Capture the cell that displays the provided text and extract its (x, y) central coordinate. 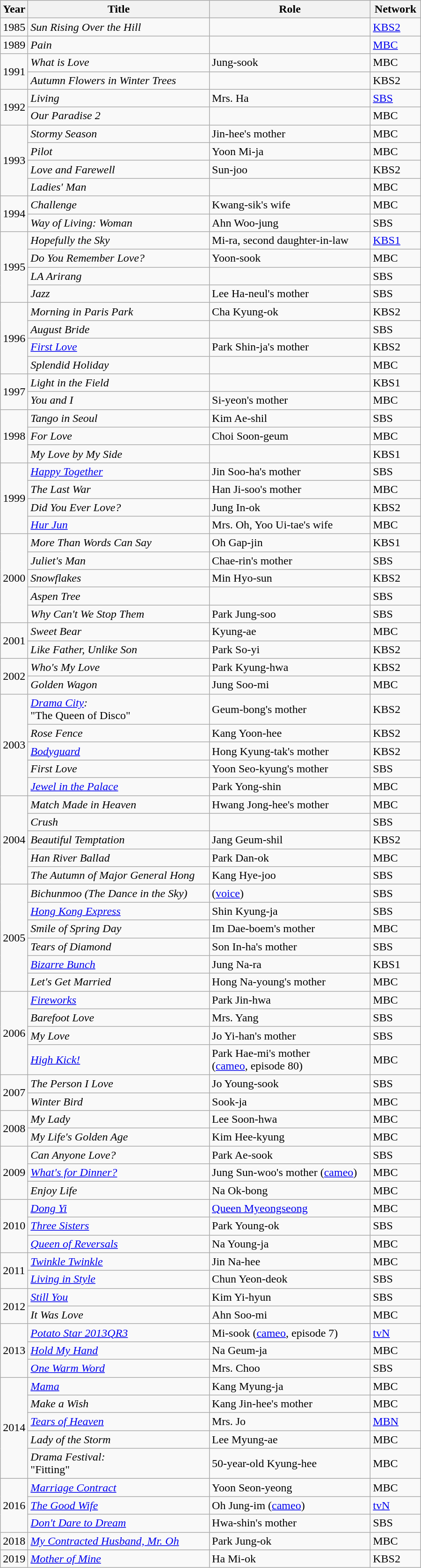
Park Kyung-hwa (290, 667)
Enjoy Life (119, 1190)
2007 (14, 1092)
Three Sisters (119, 1226)
Na Young-ja (290, 1244)
Bodyguard (119, 751)
Na Geum-ja (290, 1350)
Jewel in the Palace (119, 786)
Kim Ae-shil (290, 418)
Lee Ha-neul's mother (290, 294)
What's for Dinner? (119, 1173)
Hur Jun (119, 525)
Cha Kyung-ok (290, 312)
2019 (14, 1559)
Like Father, Unlike Son (119, 649)
Kang Yoon-hee (290, 733)
Beautiful Temptation (119, 840)
Aspen Tree (119, 596)
Living (119, 98)
2013 (14, 1350)
Pilot (119, 151)
Jang Geum-shil (290, 840)
My Lady (119, 1119)
Hold My Hand (119, 1350)
Way of Living: Woman (119, 223)
2000 (14, 578)
1992 (14, 107)
Why Can't We Stop Them (119, 614)
Lady of the Storm (119, 1440)
2004 (14, 840)
Role (290, 9)
The Person I Love (119, 1083)
Sun-joo (290, 169)
Can Anyone Love? (119, 1155)
2016 (14, 1505)
Marriage Contract (119, 1488)
One Warm Word (119, 1368)
Son In-ha's mother (290, 947)
Did You Ever Love? (119, 507)
1989 (14, 45)
Mrs. Choo (290, 1368)
Kim Yi-hyun (290, 1297)
Dong Yi (119, 1208)
Chun Yeon-deok (290, 1279)
Don't Dare to Dream (119, 1523)
Han Ji-soo's mother (290, 489)
Yoon Seo-kyung's mother (290, 769)
Year (14, 9)
August Bride (119, 329)
Park Jin-hwa (290, 1000)
Shin Kyung-ja (290, 911)
Si-yeon's mother (290, 400)
Drama City:"The Queen of Disco" (119, 709)
Jung Soo-mi (290, 685)
Kyung-ae (290, 632)
(voice) (290, 893)
Sweet Bear (119, 632)
Twinkle Twinkle (119, 1262)
Rose Fence (119, 733)
1996 (14, 338)
Hopefully the Sky (119, 241)
The Good Wife (119, 1505)
Park Yong-shin (290, 786)
1991 (14, 71)
Park Shin-ja's mother (290, 347)
Tears of Heaven (119, 1422)
2011 (14, 1270)
Ha Mi-ok (290, 1559)
1997 (14, 392)
Mi-ra, second daughter-in-law (290, 241)
Bizarre Bunch (119, 964)
Sun Rising Over the Hill (119, 27)
It Was Love (119, 1315)
2005 (14, 938)
Challenge (119, 205)
Jazz (119, 294)
Oh Gap-jin (290, 543)
1995 (14, 267)
Mrs. Oh, Yoo Ui-tae's wife (290, 525)
1999 (14, 498)
2001 (14, 641)
The Last War (119, 489)
1993 (14, 160)
My Contracted Husband, Mr. Oh (119, 1541)
Park Ae-sook (290, 1155)
Geum-bong's mother (290, 709)
Barefoot Love (119, 1018)
2006 (14, 1033)
Hong Kong Express (119, 911)
Yoon Mi-ja (290, 151)
2009 (14, 1173)
50-year-old Kyung-hee (290, 1463)
Network (396, 9)
Jin Na-hee (290, 1262)
Snowflakes (119, 578)
Who's My Love (119, 667)
Jo Yi-han's mother (290, 1035)
Winter Bird (119, 1101)
Sook-ja (290, 1101)
Lee Soon-hwa (290, 1119)
You and I (119, 400)
Potato Star 2013QR3 (119, 1333)
Hwang Jong-hee's mother (290, 804)
Choi Soon-geum (290, 436)
Jo Young-sook (290, 1083)
Stormy Season (119, 134)
Jin Soo-ha's mother (290, 471)
Park Dan-ok (290, 858)
Hong Kyung-tak's mother (290, 751)
Kwang-sik's wife (290, 205)
Mrs. Yang (290, 1018)
1985 (14, 27)
Jung-sook (290, 63)
Park Jung-ok (290, 1541)
Pain (119, 45)
Jung In-ok (290, 507)
Im Dae-boem's mother (290, 929)
Jin-hee's mother (290, 134)
Light in the Field (119, 383)
2003 (14, 745)
1998 (14, 436)
Kang Hye-joo (290, 876)
Living in Style (119, 1279)
Bichunmoo (The Dance in the Sky) (119, 893)
Park Jung-soo (290, 614)
Morning in Paris Park (119, 312)
Kang Jin-hee's mother (290, 1404)
Make a Wish (119, 1404)
Queen Myeongseong (290, 1208)
Hong Na-young's mother (290, 982)
Kang Myung-ja (290, 1386)
Happy Together (119, 471)
Yoon-sook (290, 258)
LA Arirang (119, 276)
Oh Jung-im (cameo) (290, 1505)
High Kick! (119, 1060)
1994 (14, 214)
MBN (396, 1422)
2010 (14, 1226)
Golden Wagon (119, 685)
Jung Sun-woo's mother (cameo) (290, 1173)
Our Paradise 2 (119, 116)
Min Hyo-sun (290, 578)
Mrs. Ha (290, 98)
Smile of Spring Day (119, 929)
Queen of Reversals (119, 1244)
Juliet's Man (119, 561)
Autumn Flowers in Winter Trees (119, 80)
Jung Na-ra (290, 964)
Park Hae-mi's mother (cameo, episode 80) (290, 1060)
Fireworks (119, 1000)
Tango in Seoul (119, 418)
Mother of Mine (119, 1559)
Chae-rin's mother (290, 561)
2008 (14, 1128)
What is Love (119, 63)
My Love by My Side (119, 454)
My Love (119, 1035)
Na Ok-bong (290, 1190)
My Life's Golden Age (119, 1137)
2014 (14, 1428)
Kim Hee-kyung (290, 1137)
Lee Myung-ae (290, 1440)
Match Made in Heaven (119, 804)
Drama Festival:"Fitting" (119, 1463)
Ladies' Man (119, 187)
For Love (119, 436)
Crush (119, 822)
2012 (14, 1306)
2018 (14, 1541)
Splendid Holiday (119, 365)
2002 (14, 676)
Title (119, 9)
Still You (119, 1297)
Han River Ballad (119, 858)
Mama (119, 1386)
Mi-sook (cameo, episode 7) (290, 1333)
Ahn Woo-jung (290, 223)
Ahn Soo-mi (290, 1315)
Yoon Seon-yeong (290, 1488)
Mrs. Jo (290, 1422)
Do You Remember Love? (119, 258)
Love and Farewell (119, 169)
The Autumn of Major General Hong (119, 876)
Hwa-shin's mother (290, 1523)
Park Young-ok (290, 1226)
Tears of Diamond (119, 947)
More Than Words Can Say (119, 543)
Park So-yi (290, 649)
Let's Get Married (119, 982)
